Pinpoint the cell where the given text exists, returning its [X, Y] midpoint coordinate. 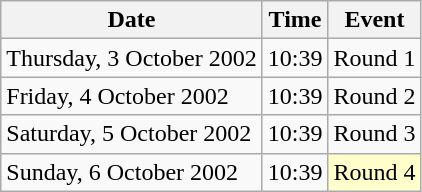
Sunday, 6 October 2002 [132, 172]
Thursday, 3 October 2002 [132, 58]
Saturday, 5 October 2002 [132, 134]
Event [374, 20]
Round 3 [374, 134]
Time [295, 20]
Round 2 [374, 96]
Round 1 [374, 58]
Friday, 4 October 2002 [132, 96]
Round 4 [374, 172]
Date [132, 20]
